Find where the given text appears and provide that cell's center as [X, Y] coordinate. 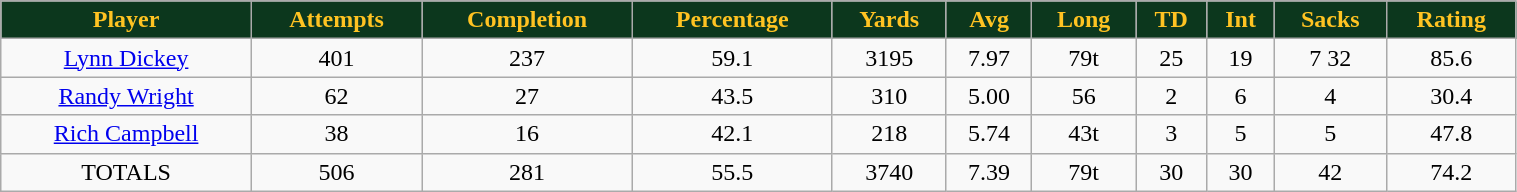
Rating [1451, 20]
7 32 [1330, 58]
401 [336, 58]
56 [1084, 96]
218 [889, 134]
7.39 [988, 172]
59.1 [732, 58]
Percentage [732, 20]
5.74 [988, 134]
30.4 [1451, 96]
6 [1240, 96]
310 [889, 96]
Randy Wright [126, 96]
55.5 [732, 172]
TD [1172, 20]
27 [528, 96]
Sacks [1330, 20]
3 [1172, 134]
42 [1330, 172]
42.1 [732, 134]
3195 [889, 58]
19 [1240, 58]
Rich Campbell [126, 134]
38 [336, 134]
Yards [889, 20]
74.2 [1451, 172]
TOTALS [126, 172]
5.00 [988, 96]
7.97 [988, 58]
Completion [528, 20]
25 [1172, 58]
Player [126, 20]
16 [528, 134]
62 [336, 96]
237 [528, 58]
Int [1240, 20]
43.5 [732, 96]
Attempts [336, 20]
Lynn Dickey [126, 58]
2 [1172, 96]
506 [336, 172]
Avg [988, 20]
85.6 [1451, 58]
43t [1084, 134]
281 [528, 172]
3740 [889, 172]
47.8 [1451, 134]
Long [1084, 20]
4 [1330, 96]
